Capture the cell that displays the provided text and extract its [x, y] central coordinate. 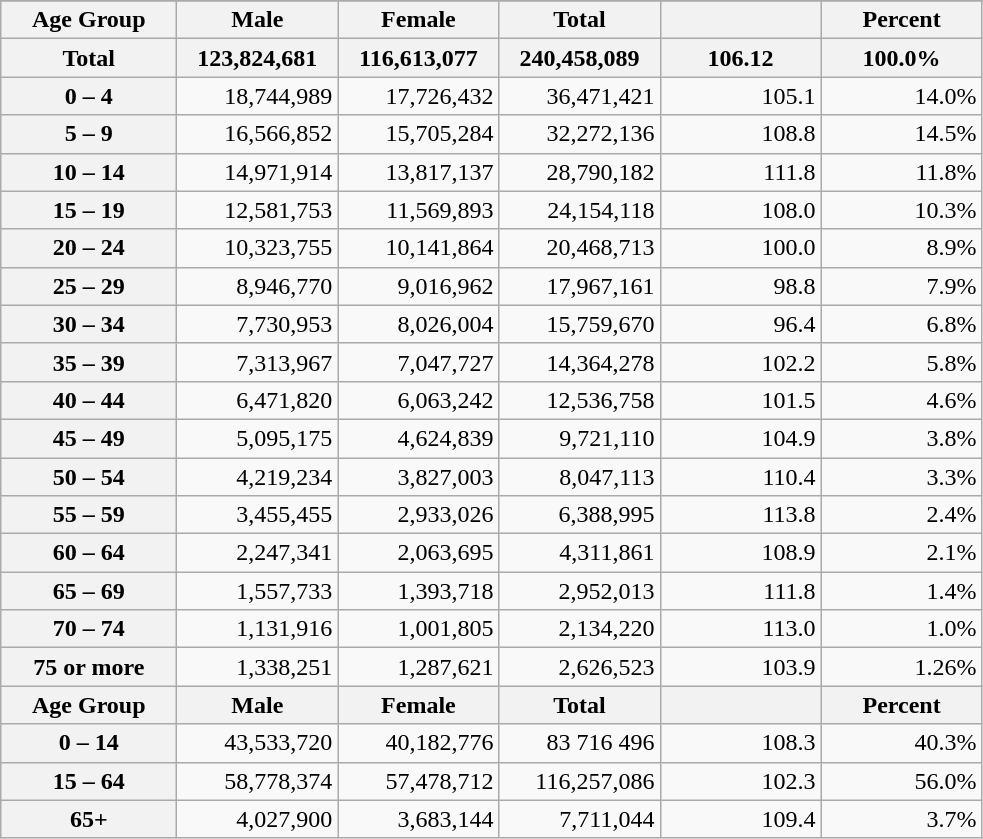
10,141,864 [418, 248]
83 716 496 [580, 743]
11,569,893 [418, 210]
3.8% [902, 438]
113.8 [740, 515]
6,063,242 [418, 400]
102.2 [740, 362]
108.0 [740, 210]
101.5 [740, 400]
1,557,733 [258, 591]
12,536,758 [580, 400]
11.8% [902, 172]
1.26% [902, 667]
0 – 14 [89, 743]
16,566,852 [258, 134]
45 – 49 [89, 438]
28,790,182 [580, 172]
1.4% [902, 591]
100.0 [740, 248]
0 – 4 [89, 96]
7,711,044 [580, 819]
6.8% [902, 324]
105.1 [740, 96]
32,272,136 [580, 134]
1,001,805 [418, 629]
5 – 9 [89, 134]
2.1% [902, 553]
15 – 64 [89, 781]
14,971,914 [258, 172]
110.4 [740, 477]
2,247,341 [258, 553]
60 – 64 [89, 553]
36,471,421 [580, 96]
40.3% [902, 743]
116,257,086 [580, 781]
7,047,727 [418, 362]
56.0% [902, 781]
9,721,110 [580, 438]
20,468,713 [580, 248]
1,287,621 [418, 667]
108.8 [740, 134]
35 – 39 [89, 362]
7.9% [902, 286]
1,131,916 [258, 629]
1,338,251 [258, 667]
55 – 59 [89, 515]
20 – 24 [89, 248]
8,047,113 [580, 477]
58,778,374 [258, 781]
15,759,670 [580, 324]
98.8 [740, 286]
1,393,718 [418, 591]
14.5% [902, 134]
6,388,995 [580, 515]
5,095,175 [258, 438]
15,705,284 [418, 134]
8,946,770 [258, 286]
123,824,681 [258, 58]
4.6% [902, 400]
1.0% [902, 629]
108.9 [740, 553]
12,581,753 [258, 210]
10.3% [902, 210]
106.12 [740, 58]
10 – 14 [89, 172]
240,458,089 [580, 58]
5.8% [902, 362]
15 – 19 [89, 210]
113.0 [740, 629]
70 – 74 [89, 629]
40 – 44 [89, 400]
2,626,523 [580, 667]
100.0% [902, 58]
103.9 [740, 667]
4,219,234 [258, 477]
14,364,278 [580, 362]
9,016,962 [418, 286]
4,027,900 [258, 819]
3.3% [902, 477]
2,933,026 [418, 515]
50 – 54 [89, 477]
4,311,861 [580, 553]
2.4% [902, 515]
108.3 [740, 743]
6,471,820 [258, 400]
96.4 [740, 324]
2,952,013 [580, 591]
8.9% [902, 248]
65+ [89, 819]
57,478,712 [418, 781]
40,182,776 [418, 743]
2,134,220 [580, 629]
116,613,077 [418, 58]
43,533,720 [258, 743]
7,313,967 [258, 362]
65 – 69 [89, 591]
17,967,161 [580, 286]
4,624,839 [418, 438]
109.4 [740, 819]
8,026,004 [418, 324]
3,455,455 [258, 515]
3,827,003 [418, 477]
3.7% [902, 819]
17,726,432 [418, 96]
13,817,137 [418, 172]
10,323,755 [258, 248]
3,683,144 [418, 819]
75 or more [89, 667]
7,730,953 [258, 324]
30 – 34 [89, 324]
102.3 [740, 781]
18,744,989 [258, 96]
2,063,695 [418, 553]
25 – 29 [89, 286]
24,154,118 [580, 210]
104.9 [740, 438]
14.0% [902, 96]
